Return [x, y] of the center of cell containing provided text 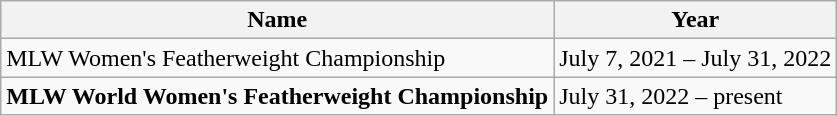
MLW World Women's Featherweight Championship [278, 96]
Name [278, 20]
MLW Women's Featherweight Championship [278, 58]
Year [696, 20]
July 31, 2022 – present [696, 96]
July 7, 2021 – July 31, 2022 [696, 58]
